For the text-containing cell, return its midpoint in (x, y) coordinate format. 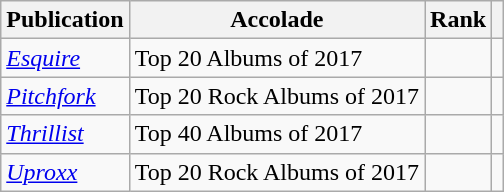
Thrillist (65, 134)
Esquire (65, 58)
Accolade (276, 20)
Uproxx (65, 172)
Publication (65, 20)
Rank (458, 20)
Top 40 Albums of 2017 (276, 134)
Pitchfork (65, 96)
Top 20 Albums of 2017 (276, 58)
